Return the (X, Y) coordinate for the center point of the cell that contains the specified text.  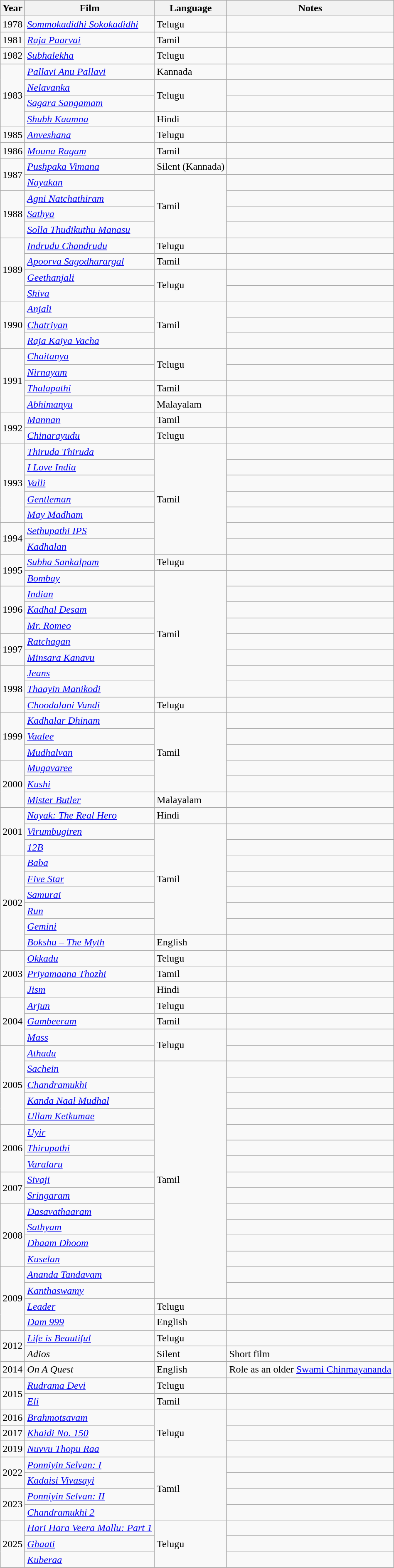
Nirnayam (90, 372)
2006 (12, 1148)
Sachein (90, 1069)
2003 (12, 974)
1989 (12, 270)
Uyir (90, 1132)
Chatriyan (90, 325)
I Love India (90, 467)
1996 (12, 610)
12B (90, 847)
Mouna Ragam (90, 151)
May Madham (90, 515)
Nayak: The Real Hero (90, 816)
Kushi (90, 784)
2015 (12, 1393)
Thiruda Thiruda (90, 451)
Jeans (90, 673)
Chandramukhi (90, 1085)
Jism (90, 990)
Dhaam Dhoom (90, 1243)
Five Star (90, 879)
Ponniyin Selvan: I (90, 1464)
Anveshana (90, 135)
Sagara Sangamam (90, 103)
Gambeeram (90, 1021)
Thirupathi (90, 1148)
2000 (12, 784)
Mister Butler (90, 800)
Kannada (191, 72)
Chinarayudu (90, 435)
Notes (310, 8)
1988 (12, 214)
Valli (90, 483)
Brahmotsavam (90, 1417)
1995 (12, 570)
Thaayin Manikodi (90, 689)
Priyamaana Thozhi (90, 974)
Samurai (90, 895)
Mugavaree (90, 768)
Geethanjali (90, 277)
2007 (12, 1187)
2023 (12, 1504)
2014 (12, 1370)
Vaalee (90, 737)
Silent (191, 1354)
Virumbugiren (90, 831)
Agni Natchathiram (90, 198)
Sethupathi IPS (90, 531)
2012 (12, 1346)
1999 (12, 737)
Hari Hara Veera Mallu: Part 1 (90, 1528)
1992 (12, 428)
Dasavathaaram (90, 1212)
Bombay (90, 578)
Kadhalar Dhinam (90, 721)
2016 (12, 1417)
Kanda Naal Mudhal (90, 1101)
Year (12, 8)
Kanthaswamy (90, 1291)
Run (90, 910)
Dam 999 (90, 1322)
2002 (12, 903)
2009 (12, 1298)
Okkadu (90, 958)
2025 (12, 1544)
1990 (12, 325)
Ghaati (90, 1544)
1994 (12, 539)
Film (90, 8)
1997 (12, 649)
Language (191, 8)
Nelavanka (90, 87)
Kadaisi Vivasayi (90, 1481)
Thalapathi (90, 388)
Raja Paarvai (90, 40)
Shubh Kaamna (90, 119)
Indian (90, 594)
Indrudu Chandrudu (90, 246)
Kadhalan (90, 547)
Sringaram (90, 1195)
1987 (12, 174)
Pallavi Anu Pallavi (90, 72)
Gentleman (90, 499)
Life is Beautiful (90, 1338)
Chandramukhi 2 (90, 1512)
1982 (12, 56)
Raja Kaiya Vacha (90, 341)
Rudrama Devi (90, 1385)
1981 (12, 40)
2022 (12, 1472)
Mass (90, 1037)
Nuvvu Thopu Raa (90, 1449)
Pushpaka Vimana (90, 166)
Subhalekha (90, 56)
Silent (Kannada) (191, 166)
Adios (90, 1354)
Short film (310, 1354)
Kadhal Desam (90, 610)
Eli (90, 1401)
1985 (12, 135)
Ponniyin Selvan: II (90, 1496)
Khaidi No. 150 (90, 1433)
Minsara Kanavu (90, 657)
Choodalani Vundi (90, 705)
Nayakan (90, 182)
Gemini (90, 926)
2008 (12, 1235)
Sathyam (90, 1227)
Mannan (90, 420)
Sivaji (90, 1180)
Sommokadidhi Sokokadidhi (90, 24)
1986 (12, 151)
Baba (90, 863)
Shiva (90, 293)
Varalaru (90, 1164)
Abhimanyu (90, 404)
Solla Thudikuthu Manasu (90, 230)
1998 (12, 689)
2017 (12, 1433)
1991 (12, 380)
Role as an older Swami Chinmayananda (310, 1370)
1983 (12, 95)
Sathya (90, 214)
Chaitanya (90, 356)
Bokshu – The Myth (90, 942)
Kuselan (90, 1259)
1993 (12, 483)
Mudhalvan (90, 752)
Ullam Ketkumae (90, 1116)
Subha Sankalpam (90, 562)
Ananda Tandavam (90, 1275)
2004 (12, 1021)
Mr. Romeo (90, 626)
Apoorva Sagodharargal (90, 262)
2019 (12, 1449)
Kuberaa (90, 1560)
Arjun (90, 1006)
Ratchagan (90, 641)
On A Quest (90, 1370)
Athadu (90, 1053)
Leader (90, 1306)
2001 (12, 831)
Anjali (90, 309)
2005 (12, 1085)
1978 (12, 24)
